Find where the given text appears and provide that cell's center as [x, y] coordinate. 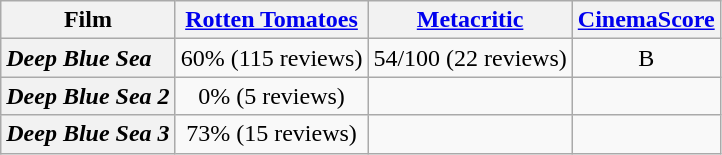
Rotten Tomatoes [272, 20]
Deep Blue Sea 2 [88, 96]
Metacritic [470, 20]
Deep Blue Sea [88, 58]
54/100 (22 reviews) [470, 58]
0% (5 reviews) [272, 96]
73% (15 reviews) [272, 134]
60% (115 reviews) [272, 58]
Deep Blue Sea 3 [88, 134]
B [646, 58]
CinemaScore [646, 20]
Film [88, 20]
